Extract the [x, y] coordinate from the center of the cell holding the provided text.  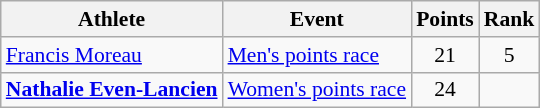
Men's points race [318, 55]
Nathalie Even-Lancien [112, 90]
5 [510, 55]
Francis Moreau [112, 55]
Rank [510, 19]
21 [445, 55]
Athlete [112, 19]
Women's points race [318, 90]
Event [318, 19]
24 [445, 90]
Points [445, 19]
